From the cell containing the given text, extract its center point as [X, Y] coordinate. 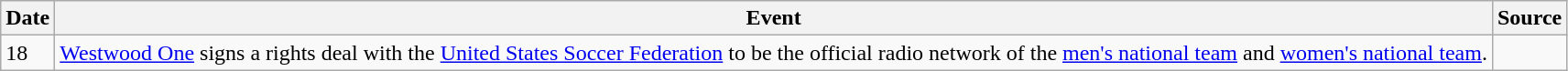
Date [27, 18]
Event [774, 18]
18 [27, 53]
Source [1530, 18]
